Return [X, Y] of the center of cell containing provided text 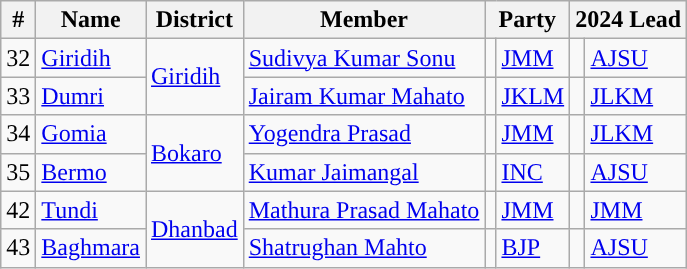
Bermo [91, 172]
2024 Lead [628, 20]
35 [18, 172]
42 [18, 210]
Gomia [91, 134]
32 [18, 58]
Member [364, 20]
Mathura Prasad Mahato [364, 210]
Kumar Jaimangal [364, 172]
43 [18, 248]
Baghmara [91, 248]
Yogendra Prasad [364, 134]
District [195, 20]
Bokaro [195, 153]
Dhanbad [195, 229]
JKLM [533, 96]
INC [533, 172]
Tundi [91, 210]
Dumri [91, 96]
Jairam Kumar Mahato [364, 96]
Party [528, 20]
# [18, 20]
34 [18, 134]
BJP [533, 248]
Shatrughan Mahto [364, 248]
Name [91, 20]
33 [18, 96]
Sudivya Kumar Sonu [364, 58]
